For the text-containing cell, return its midpoint in (X, Y) coordinate format. 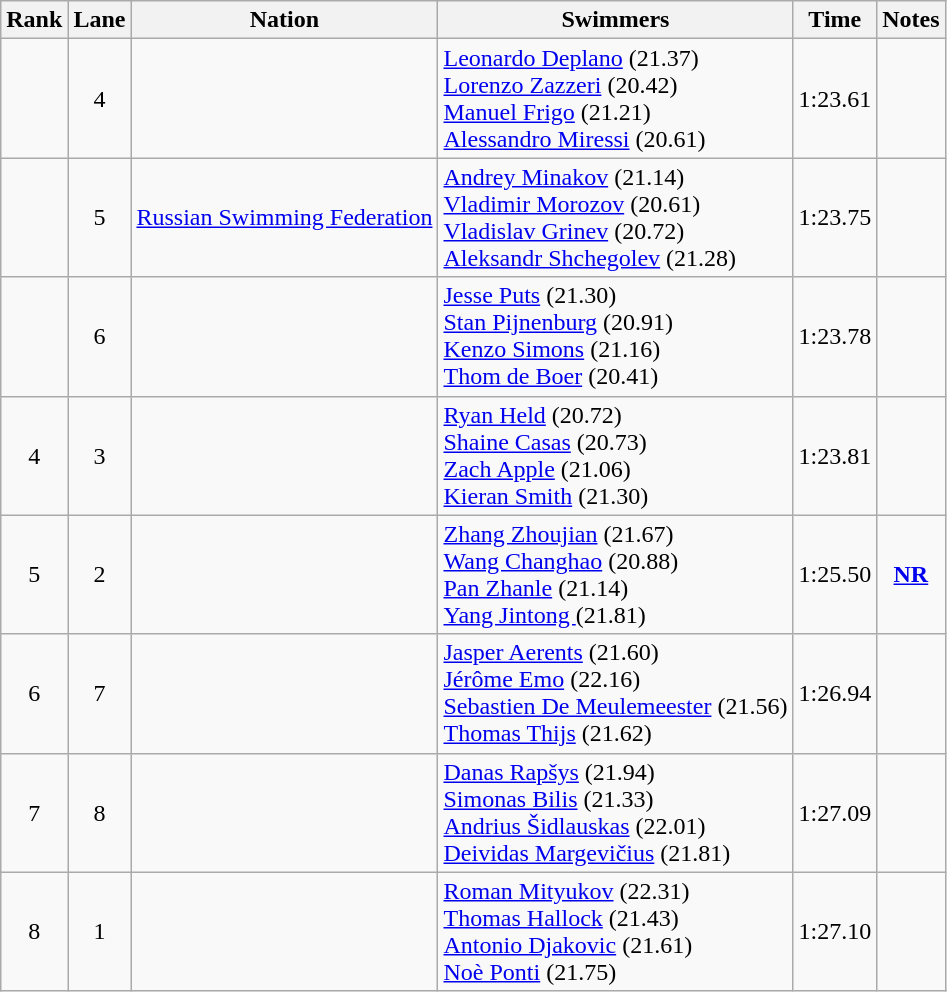
1:23.75 (835, 218)
Ryan Held (20.72)Shaine Casas (20.73)Zach Apple (21.06)Kieran Smith (21.30) (616, 456)
Russian Swimming Federation (284, 218)
Zhang Zhoujian (21.67)Wang Changhao (20.88)Pan Zhanle (21.14)Yang Jintong (21.81) (616, 574)
1:23.81 (835, 456)
NR (911, 574)
Swimmers (616, 20)
1:26.94 (835, 694)
1:23.61 (835, 98)
Roman Mityukov (22.31)Thomas Hallock (21.43)Antonio Djakovic (21.61)Noè Ponti (21.75) (616, 932)
Jasper Aerents (21.60)Jérôme Emo (22.16)Sebastien De Meulemeester (21.56)Thomas Thijs (21.62) (616, 694)
1:27.10 (835, 932)
3 (100, 456)
Notes (911, 20)
Danas Rapšys (21.94)Simonas Bilis (21.33)Andrius Šidlauskas (22.01)Deividas Margevičius (21.81) (616, 812)
Time (835, 20)
Rank (34, 20)
1 (100, 932)
Andrey Minakov (21.14)Vladimir Morozov (20.61)Vladislav Grinev (20.72)Aleksandr Shchegolev (21.28) (616, 218)
Leonardo Deplano (21.37)Lorenzo Zazzeri (20.42)Manuel Frigo (21.21)Alessandro Miressi (20.61) (616, 98)
Lane (100, 20)
1:23.78 (835, 336)
1:27.09 (835, 812)
1:25.50 (835, 574)
Nation (284, 20)
2 (100, 574)
Jesse Puts (21.30)Stan Pijnenburg (20.91)Kenzo Simons (21.16)Thom de Boer (20.41) (616, 336)
